For the text-containing cell, return its midpoint in [X, Y] coordinate format. 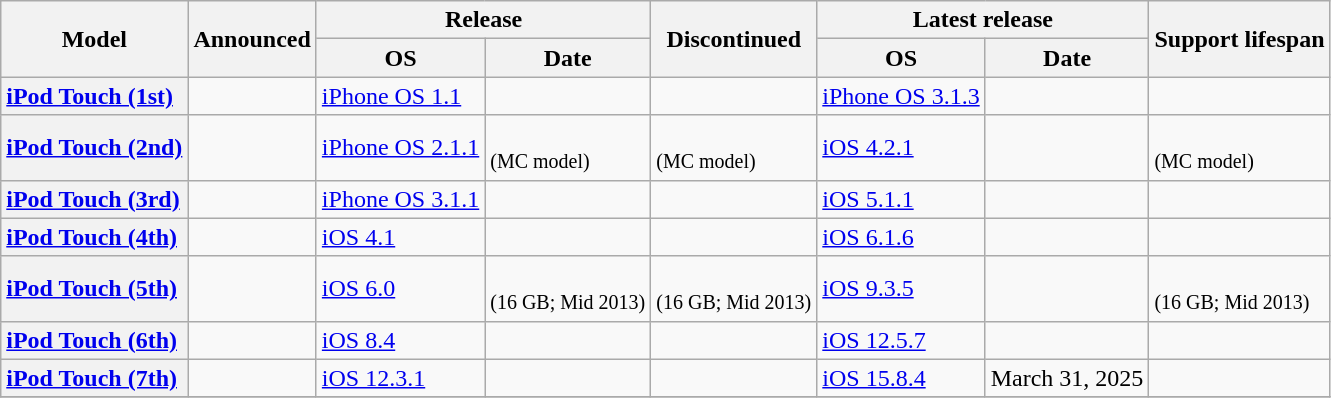
iPhone OS 1.1 [400, 96]
iOS 8.4 [400, 340]
Latest release [983, 20]
iOS 4.2.1 [901, 148]
iPod Touch (6th) [94, 340]
iPhone OS 3.1.1 [400, 199]
Model [94, 39]
iPod Touch (4th) [94, 237]
iOS 9.3.5 [901, 288]
iOS 4.1 [400, 237]
iOS 12.3.1 [400, 378]
Discontinued [734, 39]
iPod Touch (1st) [94, 96]
iPod Touch (7th) [94, 378]
March 31, 2025 [1067, 378]
iPod Touch (2nd) [94, 148]
iOS 6.0 [400, 288]
Release [483, 20]
iPhone OS 2.1.1 [400, 148]
iOS 5.1.1 [901, 199]
iPhone OS 3.1.3 [901, 96]
iOS 15.8.4 [901, 378]
Announced [252, 39]
iOS 12.5.7 [901, 340]
iOS 6.1.6 [901, 237]
Support lifespan [1240, 39]
iPod Touch (5th) [94, 288]
iPod Touch (3rd) [94, 199]
